Scan for the cell matching the given text and deliver its [x, y] coordinate at center. 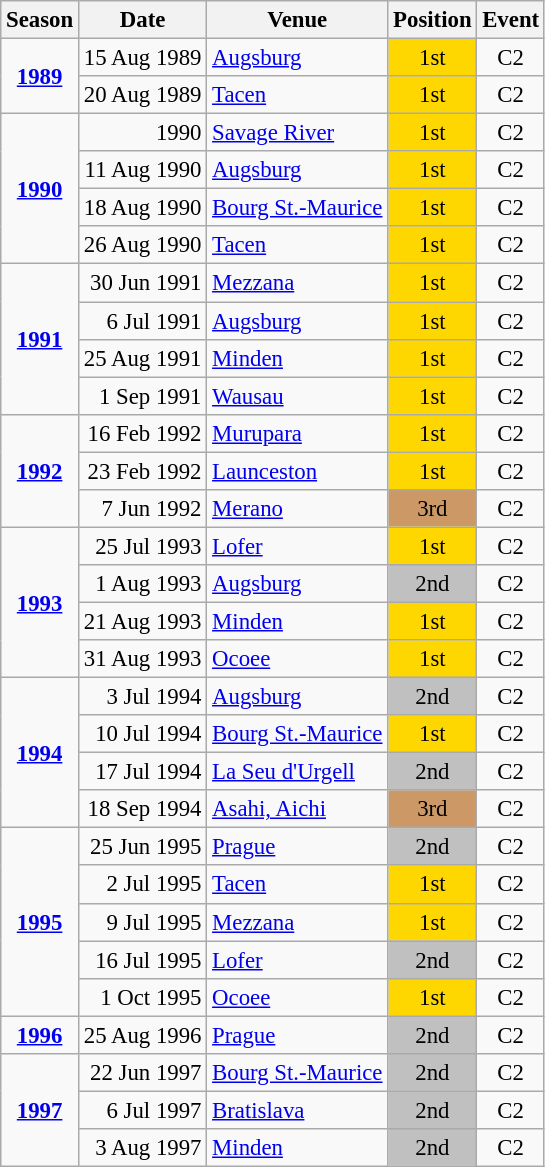
10 Jul 1994 [142, 734]
22 Jun 1997 [142, 1073]
18 Sep 1994 [142, 809]
Merano [298, 509]
1993 [40, 602]
11 Aug 1990 [142, 170]
1992 [40, 470]
3 Jul 1994 [142, 697]
Wausau [298, 396]
1 Aug 1993 [142, 584]
31 Aug 1993 [142, 659]
Venue [298, 20]
25 Jul 1993 [142, 546]
17 Jul 1994 [142, 772]
25 Aug 1996 [142, 1035]
9 Jul 1995 [142, 922]
1997 [40, 1110]
6 Jul 1991 [142, 321]
18 Aug 1990 [142, 208]
Season [40, 20]
16 Jul 1995 [142, 960]
2 Jul 1995 [142, 885]
25 Aug 1991 [142, 358]
1 Sep 1991 [142, 396]
Bratislava [298, 1110]
25 Jun 1995 [142, 847]
3 Aug 1997 [142, 1148]
1994 [40, 753]
1989 [40, 76]
1996 [40, 1035]
Savage River [298, 133]
30 Jun 1991 [142, 283]
6 Jul 1997 [142, 1110]
Asahi, Aichi [298, 809]
1991 [40, 339]
15 Aug 1989 [142, 58]
23 Feb 1992 [142, 471]
21 Aug 1993 [142, 621]
1 Oct 1995 [142, 997]
20 Aug 1989 [142, 95]
7 Jun 1992 [142, 509]
Murupara [298, 433]
Event [511, 20]
26 Aug 1990 [142, 245]
La Seu d'Urgell [298, 772]
Launceston [298, 471]
1995 [40, 922]
Date [142, 20]
16 Feb 1992 [142, 433]
Position [432, 20]
